Pinpoint the cell where the given text exists, returning its (X, Y) midpoint coordinate. 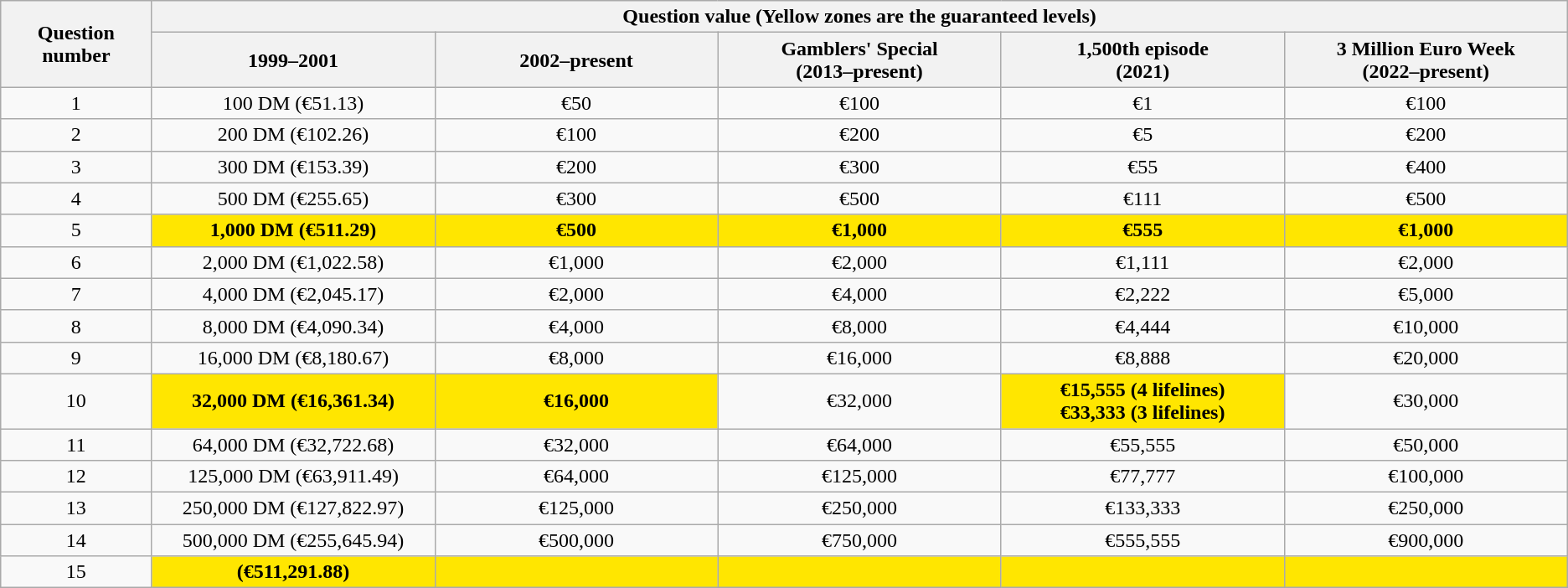
100 DM (€51.13) (293, 103)
8,000 DM (€4,090.34) (293, 326)
€50,000 (1426, 445)
€750,000 (859, 540)
Question value (Yellow zones are the guaranteed levels) (859, 17)
€400 (1426, 167)
3 Million Euro Week(2022–present) (1426, 60)
3 (76, 167)
€133,333 (1142, 508)
12 (76, 477)
€555,555 (1142, 540)
15 (76, 572)
€8,888 (1142, 358)
€30,000 (1426, 400)
4 (76, 199)
64,000 DM (€32,722.68) (293, 445)
€900,000 (1426, 540)
€100,000 (1426, 477)
€50 (576, 103)
2,000 DM (€1,022.58) (293, 262)
1 (76, 103)
300 DM (€153.39) (293, 167)
200 DM (€102.26) (293, 135)
11 (76, 445)
9 (76, 358)
(€511,291.88) (293, 572)
€555 (1142, 230)
€1 (1142, 103)
€4,444 (1142, 326)
7 (76, 294)
€111 (1142, 199)
€55 (1142, 167)
1,500th episode(2021) (1142, 60)
€20,000 (1426, 358)
€15,555 (4 lifelines)€33,333 (3 lifelines) (1142, 400)
€2,222 (1142, 294)
1999–2001 (293, 60)
6 (76, 262)
€500,000 (576, 540)
€5,000 (1426, 294)
500 DM (€255.65) (293, 199)
125,000 DM (€63,911.49) (293, 477)
250,000 DM (€127,822.97) (293, 508)
10 (76, 400)
2002–present (576, 60)
4,000 DM (€2,045.17) (293, 294)
Question number (76, 44)
8 (76, 326)
Gamblers' Special(2013–present) (859, 60)
32,000 DM (€16,361.34) (293, 400)
2 (76, 135)
€10,000 (1426, 326)
€1,111 (1142, 262)
€5 (1142, 135)
14 (76, 540)
5 (76, 230)
1,000 DM (€511.29) (293, 230)
€55,555 (1142, 445)
16,000 DM (€8,180.67) (293, 358)
€77,777 (1142, 477)
13 (76, 508)
500,000 DM (€255,645.94) (293, 540)
